Locate the cell with the specified text and output its [X, Y] center coordinate. 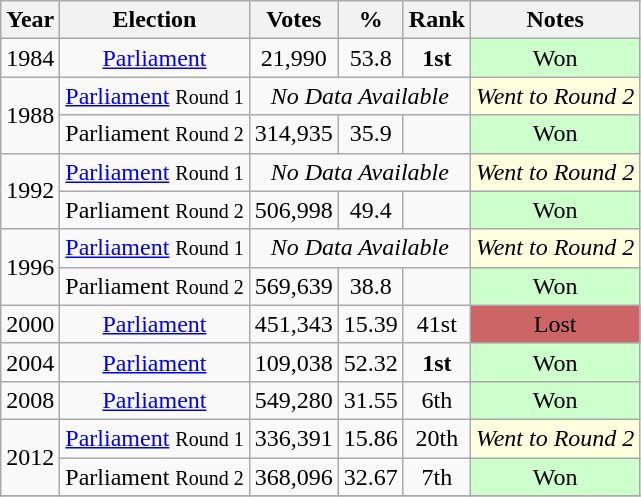
2004 [30, 362]
53.8 [370, 58]
41st [436, 324]
7th [436, 477]
Notes [555, 20]
2000 [30, 324]
Votes [294, 20]
506,998 [294, 210]
451,343 [294, 324]
368,096 [294, 477]
336,391 [294, 438]
31.55 [370, 400]
549,280 [294, 400]
1996 [30, 267]
15.86 [370, 438]
6th [436, 400]
49.4 [370, 210]
38.8 [370, 286]
% [370, 20]
109,038 [294, 362]
2008 [30, 400]
Lost [555, 324]
569,639 [294, 286]
2012 [30, 457]
1992 [30, 191]
15.39 [370, 324]
35.9 [370, 134]
1984 [30, 58]
32.67 [370, 477]
314,935 [294, 134]
Rank [436, 20]
21,990 [294, 58]
20th [436, 438]
52.32 [370, 362]
1988 [30, 115]
Year [30, 20]
Election [154, 20]
